Extract the [X, Y] coordinate from the center of the cell holding the provided text.  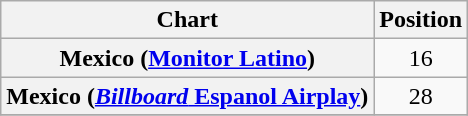
28 [421, 96]
Mexico (Monitor Latino) [188, 58]
Chart [188, 20]
16 [421, 58]
Position [421, 20]
Mexico (Billboard Espanol Airplay) [188, 96]
